Determine the [X, Y] coordinate at the center of the cell enclosing the given text.  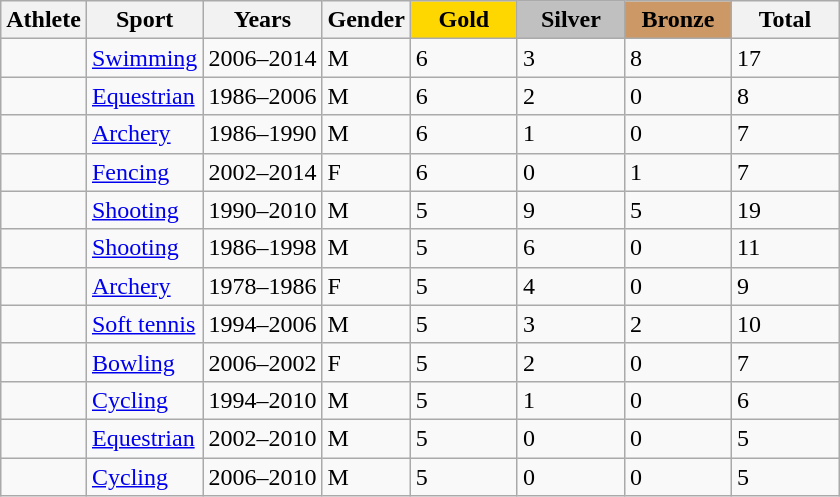
2002–2010 [262, 438]
Athlete [44, 20]
1986–1990 [262, 134]
1978–1986 [262, 286]
19 [786, 210]
2006–2010 [262, 477]
Gender [366, 20]
Fencing [144, 172]
Years [262, 20]
2006–2014 [262, 58]
Sport [144, 20]
Silver [570, 20]
Total [786, 20]
17 [786, 58]
2006–2002 [262, 362]
1994–2006 [262, 324]
Swimming [144, 58]
1994–2010 [262, 400]
1986–2006 [262, 96]
11 [786, 248]
Gold [464, 20]
10 [786, 324]
Bowling [144, 362]
1990–2010 [262, 210]
1986–1998 [262, 248]
Bronze [678, 20]
Soft tennis [144, 324]
2002–2014 [262, 172]
4 [570, 286]
